Locate the cell with the specified text and output its (x, y) center coordinate. 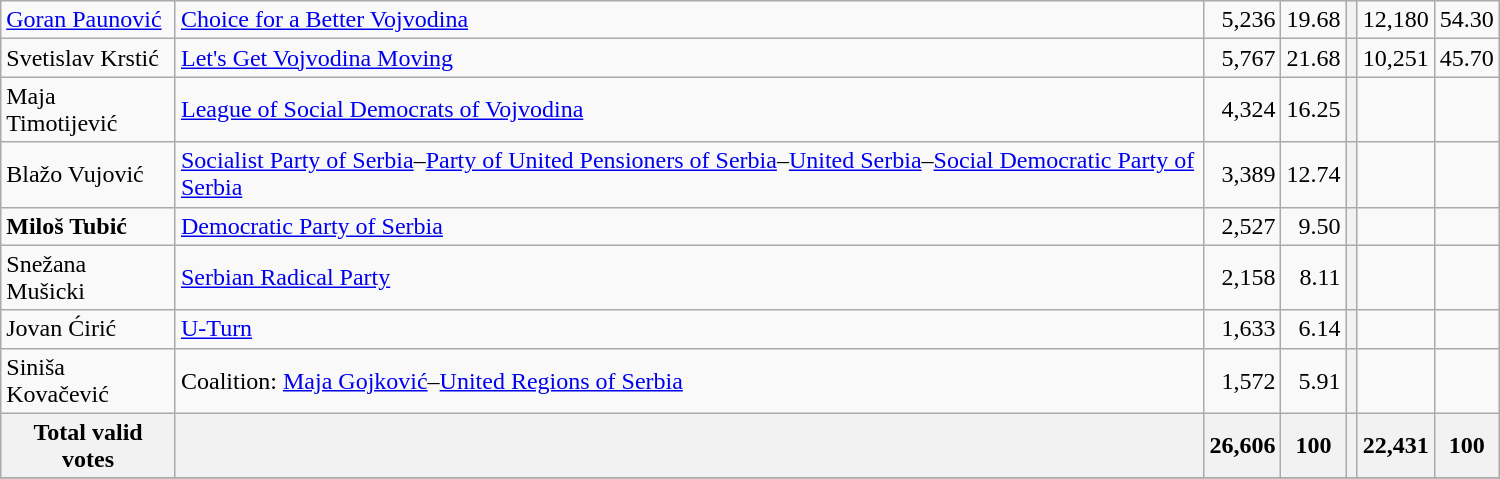
12,180 (1396, 20)
Serbian Radical Party (689, 278)
5,767 (1242, 58)
2,527 (1242, 226)
5,236 (1242, 20)
Choice for a Better Vojvodina (689, 20)
16.25 (1314, 110)
Siniša Kovačević (88, 380)
Democratic Party of Serbia (689, 226)
Maja Timotijević (88, 110)
Goran Paunović (88, 20)
54.30 (1466, 20)
Blažo Vujović (88, 174)
21.68 (1314, 58)
6.14 (1314, 329)
12.74 (1314, 174)
2,158 (1242, 278)
1,572 (1242, 380)
Miloš Tubić (88, 226)
Svetislav Krstić (88, 58)
Socialist Party of Serbia–Party of United Pensioners of Serbia–United Serbia–Social Democratic Party of Serbia (689, 174)
Snežana Mušicki (88, 278)
10,251 (1396, 58)
Coalition: Maja Gojković–United Regions of Serbia (689, 380)
4,324 (1242, 110)
9.50 (1314, 226)
19.68 (1314, 20)
1,633 (1242, 329)
22,431 (1396, 446)
5.91 (1314, 380)
3,389 (1242, 174)
45.70 (1466, 58)
Jovan Ćirić (88, 329)
League of Social Democrats of Vojvodina (689, 110)
26,606 (1242, 446)
U-Turn (689, 329)
8.11 (1314, 278)
Let's Get Vojvodina Moving (689, 58)
Total valid votes (88, 446)
